Scan for the cell matching the given text and deliver its [x, y] coordinate at center. 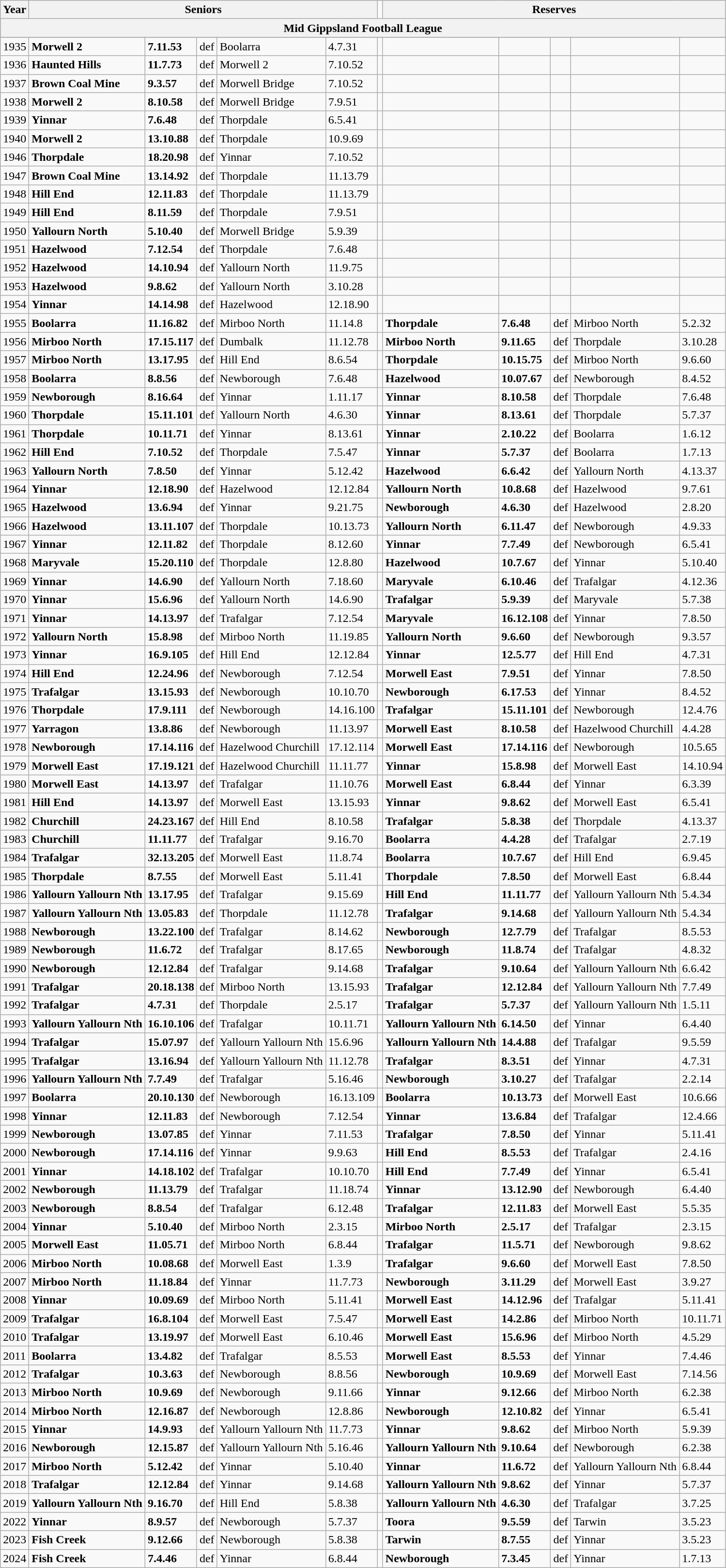
11.18.74 [352, 1190]
8.14.62 [352, 931]
17.9.111 [170, 710]
13.10.88 [170, 139]
12.8.80 [352, 563]
1946 [15, 157]
10.09.69 [170, 1300]
Toora [441, 1521]
11.19.85 [352, 637]
1959 [15, 397]
8.6.54 [352, 360]
1950 [15, 231]
2.8.20 [702, 507]
2007 [15, 1282]
3.10.27 [525, 1079]
1967 [15, 544]
2024 [15, 1558]
8.8.54 [170, 1208]
12.11.82 [170, 544]
14.18.102 [170, 1171]
11.05.71 [170, 1245]
1970 [15, 600]
1998 [15, 1116]
9.21.75 [352, 507]
1999 [15, 1134]
1951 [15, 249]
1958 [15, 378]
Reserves [554, 10]
11.14.8 [352, 323]
16.12.108 [525, 618]
5.2.32 [702, 323]
2018 [15, 1485]
2013 [15, 1392]
2006 [15, 1263]
12.10.82 [525, 1411]
1995 [15, 1060]
Mid Gippsland Football League [363, 28]
1983 [15, 839]
9.9.63 [352, 1153]
20.18.138 [170, 987]
1991 [15, 987]
1964 [15, 489]
20.10.130 [170, 1097]
1977 [15, 729]
11.5.71 [525, 1245]
17.19.121 [170, 765]
2019 [15, 1503]
1965 [15, 507]
1966 [15, 526]
1963 [15, 470]
13.19.97 [170, 1337]
1981 [15, 802]
12.4.76 [702, 710]
2022 [15, 1521]
11.18.84 [170, 1282]
1.3.9 [352, 1263]
1988 [15, 931]
1986 [15, 895]
2010 [15, 1337]
7.18.60 [352, 581]
7.3.45 [525, 1558]
1962 [15, 452]
11.9.75 [352, 268]
1952 [15, 268]
Year [15, 10]
2023 [15, 1540]
Haunted Hills [87, 65]
2.7.19 [702, 839]
6.9.45 [702, 858]
1989 [15, 950]
1980 [15, 784]
13.22.100 [170, 931]
14.16.100 [352, 710]
2015 [15, 1429]
16.8.104 [170, 1319]
14.12.96 [525, 1300]
1.5.11 [702, 1005]
9.11.65 [525, 342]
13.16.94 [170, 1060]
12.5.77 [525, 655]
15.20.110 [170, 563]
14.4.88 [525, 1042]
8.9.57 [170, 1521]
13.8.86 [170, 729]
2.4.16 [702, 1153]
1935 [15, 47]
13.05.83 [170, 913]
2003 [15, 1208]
13.07.85 [170, 1134]
1939 [15, 120]
8.16.64 [170, 397]
8.12.60 [352, 544]
1978 [15, 747]
1997 [15, 1097]
4.12.36 [702, 581]
2005 [15, 1245]
2.2.14 [702, 1079]
2004 [15, 1226]
1.11.17 [352, 397]
9.7.61 [702, 489]
1954 [15, 305]
1973 [15, 655]
9.15.69 [352, 895]
1937 [15, 83]
7.14.56 [702, 1374]
6.12.48 [352, 1208]
12.8.86 [352, 1411]
1984 [15, 858]
1960 [15, 415]
32.13.205 [170, 858]
1957 [15, 360]
9.11.66 [352, 1392]
14.14.98 [170, 305]
2002 [15, 1190]
13.6.84 [525, 1116]
1992 [15, 1005]
1975 [15, 692]
13.4.82 [170, 1355]
5.7.38 [702, 600]
2000 [15, 1153]
10.3.63 [170, 1374]
10.6.66 [702, 1097]
3.9.27 [702, 1282]
1972 [15, 637]
14.2.86 [525, 1319]
13.14.92 [170, 175]
10.08.68 [170, 1263]
4.5.29 [702, 1337]
10.15.75 [525, 360]
3.7.25 [702, 1503]
1974 [15, 673]
8.3.51 [525, 1060]
1949 [15, 212]
2009 [15, 1319]
11.10.76 [352, 784]
2016 [15, 1448]
1968 [15, 563]
10.8.68 [525, 489]
18.20.98 [170, 157]
6.14.50 [525, 1024]
12.24.96 [170, 673]
4.8.32 [702, 950]
3.11.29 [525, 1282]
1953 [15, 286]
16.13.109 [352, 1097]
2008 [15, 1300]
1956 [15, 342]
1947 [15, 175]
1987 [15, 913]
1938 [15, 102]
8.11.59 [170, 212]
1985 [15, 876]
11.16.82 [170, 323]
11.13.97 [352, 729]
1976 [15, 710]
1936 [15, 65]
15.07.97 [170, 1042]
1994 [15, 1042]
12.15.87 [170, 1448]
12.16.87 [170, 1411]
1982 [15, 821]
1961 [15, 434]
4.9.33 [702, 526]
13.11.107 [170, 526]
16.10.106 [170, 1024]
13.12.90 [525, 1190]
1955 [15, 323]
12.7.79 [525, 931]
1993 [15, 1024]
17.15.117 [170, 342]
1996 [15, 1079]
2001 [15, 1171]
6.3.39 [702, 784]
13.6.94 [170, 507]
2014 [15, 1411]
1990 [15, 968]
8.17.65 [352, 950]
2012 [15, 1374]
6.17.53 [525, 692]
14.9.93 [170, 1429]
1969 [15, 581]
1948 [15, 194]
Dumbalk [271, 342]
2.10.22 [525, 434]
10.5.65 [702, 747]
2017 [15, 1466]
10.07.67 [525, 378]
16.9.105 [170, 655]
24.23.167 [170, 821]
Yarragon [87, 729]
17.12.114 [352, 747]
Seniors [203, 10]
5.5.35 [702, 1208]
6.11.47 [525, 526]
12.4.66 [702, 1116]
1.6.12 [702, 434]
2011 [15, 1355]
1971 [15, 618]
1979 [15, 765]
1940 [15, 139]
